Scan for the cell matching the given text and deliver its (X, Y) coordinate at center. 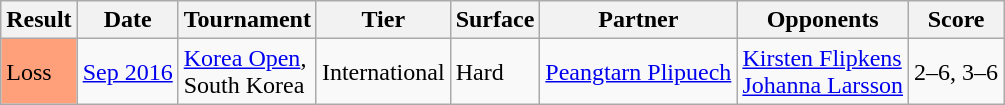
Tier (383, 20)
Peangtarn Plipuech (638, 72)
Score (956, 20)
Result (39, 20)
Opponents (823, 20)
Tournament (247, 20)
2–6, 3–6 (956, 72)
Surface (495, 20)
Loss (39, 72)
Partner (638, 20)
International (383, 72)
Kirsten Flipkens Johanna Larsson (823, 72)
Korea Open, South Korea (247, 72)
Sep 2016 (128, 72)
Date (128, 20)
Hard (495, 72)
